Return (X, Y) of the center of cell containing provided text 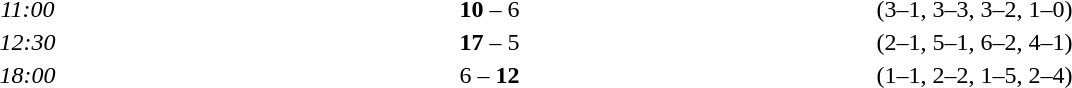
17 – 5 (490, 42)
